Find where the given text appears and provide that cell's center as [X, Y] coordinate. 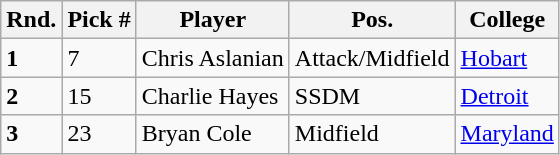
7 [99, 58]
23 [99, 134]
Attack/Midfield [372, 58]
Midfield [372, 134]
Pos. [372, 20]
3 [32, 134]
Bryan Cole [212, 134]
Rnd. [32, 20]
Pick # [99, 20]
Maryland [507, 134]
SSDM [372, 96]
College [507, 20]
Chris Aslanian [212, 58]
2 [32, 96]
Detroit [507, 96]
Charlie Hayes [212, 96]
Player [212, 20]
15 [99, 96]
1 [32, 58]
Hobart [507, 58]
